For the text-containing cell, return its midpoint in [X, Y] coordinate format. 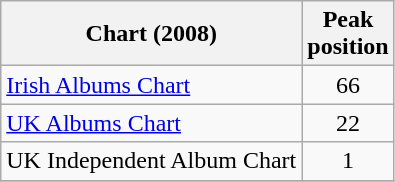
66 [348, 85]
Peakposition [348, 34]
1 [348, 161]
Irish Albums Chart [152, 85]
Chart (2008) [152, 34]
UK Independent Album Chart [152, 161]
22 [348, 123]
UK Albums Chart [152, 123]
